From the cell containing the given text, extract its center point as [X, Y] coordinate. 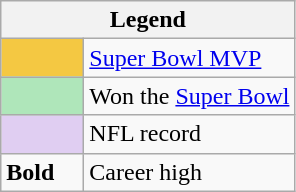
NFL record [190, 134]
Legend [148, 20]
Career high [190, 172]
Bold [42, 172]
Won the Super Bowl [190, 96]
Super Bowl MVP [190, 58]
